Determine the [x, y] coordinate at the center of the cell enclosing the given text.  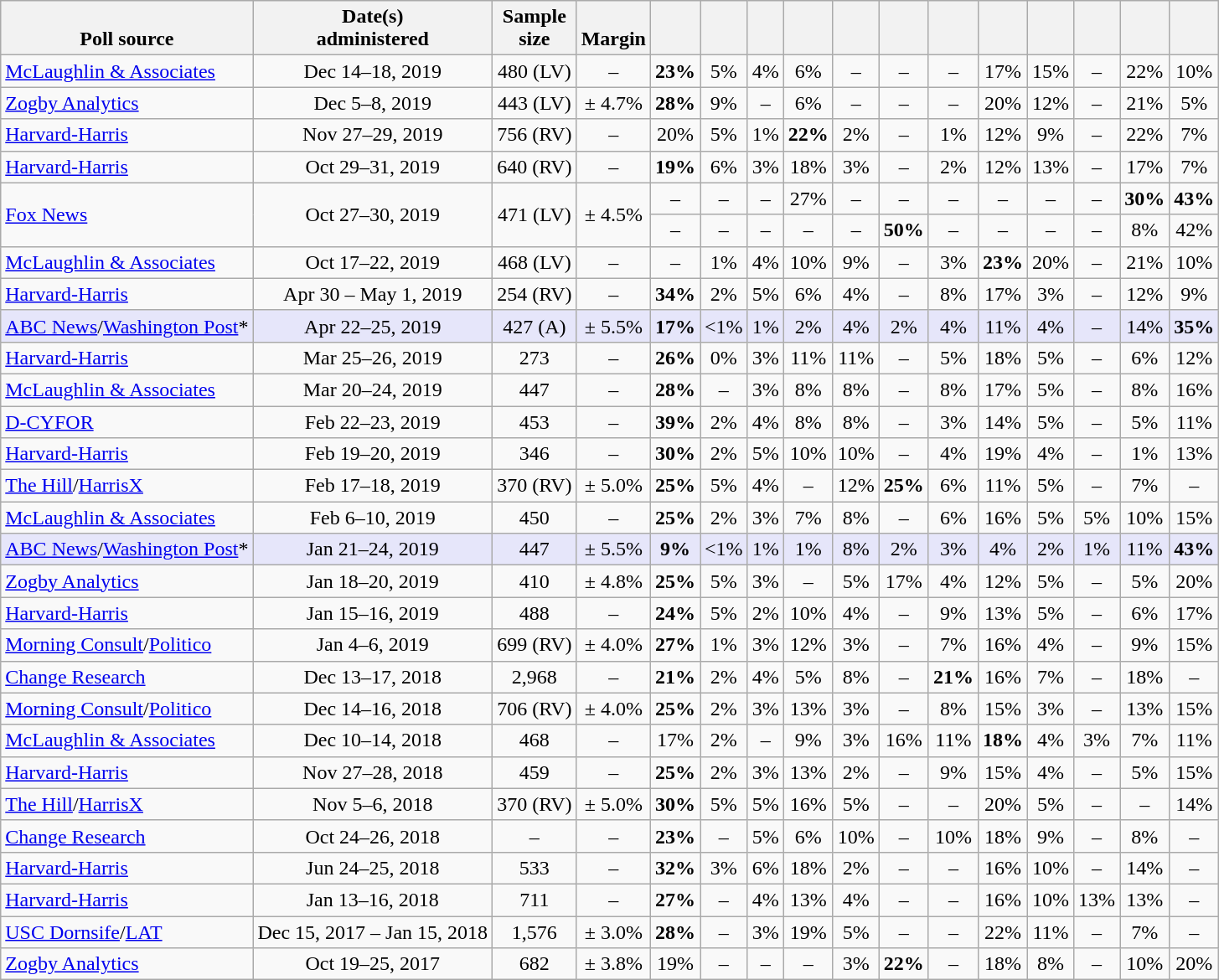
Poll source [127, 28]
453 [535, 421]
Jan 15–16, 2019 [373, 613]
Feb 19–20, 2019 [373, 454]
450 [535, 518]
346 [535, 454]
Oct 24–26, 2018 [373, 836]
488 [535, 613]
Nov 27–28, 2018 [373, 772]
D-CYFOR [127, 421]
24% [675, 613]
26% [675, 358]
Nov 27–29, 2019 [373, 135]
Jan 4–6, 2019 [373, 645]
± 4.5% [613, 214]
Jan 21–24, 2019 [373, 549]
Samplesize [535, 28]
Apr 30 – May 1, 2019 [373, 294]
Fox News [127, 214]
640 (RV) [535, 167]
Oct 27–30, 2019 [373, 214]
Oct 29–31, 2019 [373, 167]
± 3.8% [613, 964]
468 [535, 740]
34% [675, 294]
Oct 17–22, 2019 [373, 262]
Mar 20–24, 2019 [373, 389]
Dec 14–16, 2018 [373, 709]
Feb 6–10, 2019 [373, 518]
756 (RV) [535, 135]
Dec 14–18, 2019 [373, 71]
± 3.0% [613, 932]
32% [675, 868]
Jan 13–16, 2018 [373, 900]
Mar 25–26, 2019 [373, 358]
468 (LV) [535, 262]
Margin [613, 28]
Oct 19–25, 2017 [373, 964]
706 (RV) [535, 709]
Dec 13–17, 2018 [373, 677]
Jun 24–25, 2018 [373, 868]
682 [535, 964]
427 (A) [535, 326]
Nov 5–6, 2018 [373, 804]
1,576 [535, 932]
Dec 15, 2017 – Jan 15, 2018 [373, 932]
480 (LV) [535, 71]
50% [903, 230]
Date(s)administered [373, 28]
410 [535, 581]
35% [1195, 326]
254 (RV) [535, 294]
533 [535, 868]
711 [535, 900]
273 [535, 358]
Feb 17–18, 2019 [373, 486]
Apr 22–25, 2019 [373, 326]
0% [724, 358]
Dec 5–8, 2019 [373, 103]
471 (LV) [535, 214]
42% [1195, 230]
Dec 10–14, 2018 [373, 740]
39% [675, 421]
443 (LV) [535, 103]
Feb 22–23, 2019 [373, 421]
Jan 18–20, 2019 [373, 581]
± 4.7% [613, 103]
459 [535, 772]
USC Dornsife/LAT [127, 932]
2,968 [535, 677]
± 4.8% [613, 581]
699 (RV) [535, 645]
